Return the (x, y) coordinate for the center point of the cell that contains the specified text.  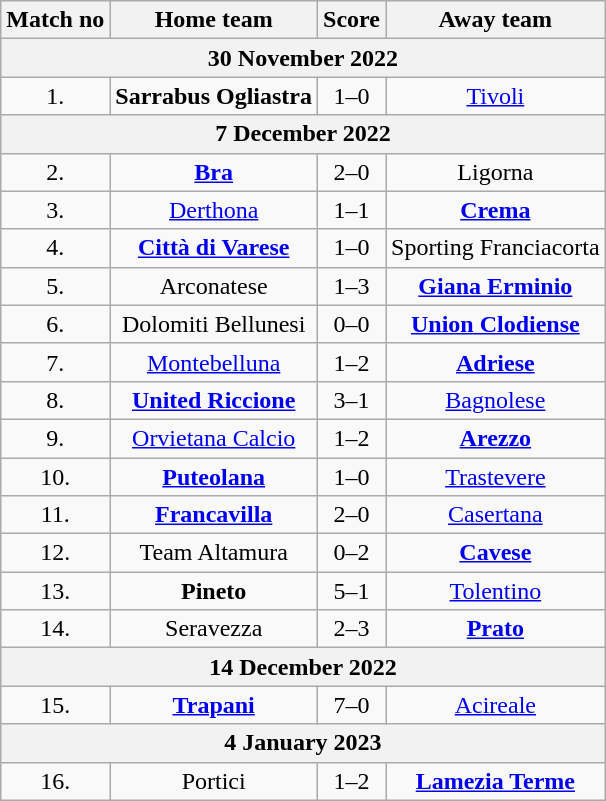
11. (56, 515)
Arezzo (496, 438)
Dolomiti Bellunesi (214, 324)
Sporting Franciacorta (496, 248)
8. (56, 400)
Team Altamura (214, 553)
12. (56, 553)
Trastevere (496, 477)
7 December 2022 (303, 134)
6. (56, 324)
4 January 2023 (303, 743)
Lamezia Terme (496, 781)
Montebelluna (214, 362)
30 November 2022 (303, 58)
Match no (56, 20)
7–0 (352, 705)
Sarrabus Ogliastra (214, 96)
9. (56, 438)
Orvietana Calcio (214, 438)
Arconatese (214, 286)
10. (56, 477)
Giana Erminio (496, 286)
14 December 2022 (303, 667)
Score (352, 20)
1. (56, 96)
0–2 (352, 553)
13. (56, 591)
Adriese (496, 362)
7. (56, 362)
Tolentino (496, 591)
4. (56, 248)
3. (56, 210)
Seravezza (214, 629)
5–1 (352, 591)
Away team (496, 20)
United Riccione (214, 400)
0–0 (352, 324)
Home team (214, 20)
Portici (214, 781)
Union Clodiense (496, 324)
Acireale (496, 705)
Trapani (214, 705)
Tivoli (496, 96)
Francavilla (214, 515)
Prato (496, 629)
Ligorna (496, 172)
2. (56, 172)
16. (56, 781)
Bra (214, 172)
Città di Varese (214, 248)
5. (56, 286)
Derthona (214, 210)
1–1 (352, 210)
14. (56, 629)
2–3 (352, 629)
3–1 (352, 400)
Casertana (496, 515)
Pineto (214, 591)
Cavese (496, 553)
Crema (496, 210)
Puteolana (214, 477)
Bagnolese (496, 400)
15. (56, 705)
1–3 (352, 286)
